Detect which cell encompasses the target text, then output its (X, Y) center coordinate. 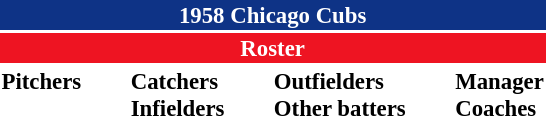
Roster (272, 48)
1958 Chicago Cubs (272, 15)
